Return (X, Y) of the center of cell containing provided text 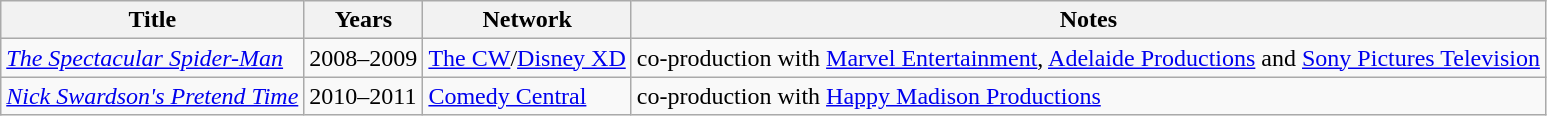
Network (527, 20)
Title (152, 20)
2008–2009 (364, 58)
Notes (1088, 20)
co-production with Happy Madison Productions (1088, 96)
The Spectacular Spider-Man (152, 58)
co-production with Marvel Entertainment, Adelaide Productions and Sony Pictures Television (1088, 58)
Nick Swardson's Pretend Time (152, 96)
Comedy Central (527, 96)
Years (364, 20)
2010–2011 (364, 96)
The CW/Disney XD (527, 58)
